Identify which cell holds the provided text, then report its (x, y) central coordinate. 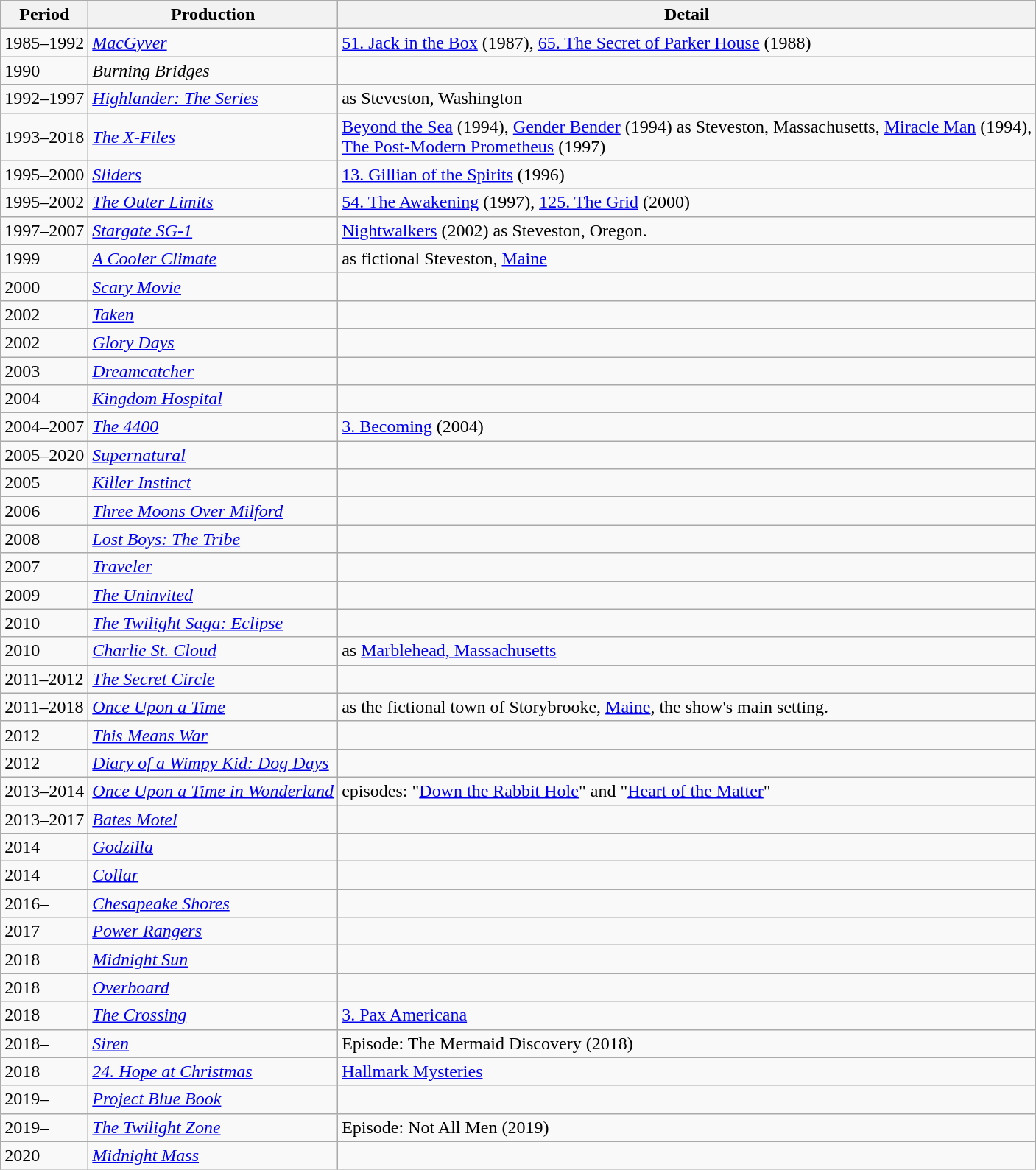
The Uninvited (214, 595)
as Steveston, Washington (687, 99)
Production (214, 15)
Midnight Mass (214, 1155)
13. Gillian of the Spirits (1996) (687, 175)
MacGyver (214, 43)
Nightwalkers (2002) as Steveston, Oregon. (687, 230)
2009 (44, 595)
2013–2017 (44, 820)
2005–2020 (44, 455)
2016– (44, 903)
1999 (44, 258)
The 4400 (214, 427)
Siren (214, 1043)
2000 (44, 286)
Three Moons Over Milford (214, 511)
2018– (44, 1043)
2004 (44, 399)
2008 (44, 539)
2005 (44, 483)
1985–1992 (44, 43)
This Means War (214, 735)
A Cooler Climate (214, 258)
Hallmark Mysteries (687, 1071)
Chesapeake Shores (214, 903)
Scary Movie (214, 286)
as the fictional town of Storybrooke, Maine, the show's main setting. (687, 707)
2004–2007 (44, 427)
24. Hope at Christmas (214, 1071)
54. The Awakening (1997), 125. The Grid (2000) (687, 202)
Episode: Not All Men (2019) (687, 1127)
Glory Days (214, 342)
Power Rangers (214, 931)
2011–2018 (44, 707)
Killer Instinct (214, 483)
The Secret Circle (214, 679)
Midnight Sun (214, 959)
1993–2018 (44, 137)
Stargate SG-1 (214, 230)
1995–2002 (44, 202)
1992–1997 (44, 99)
2017 (44, 931)
The Twilight Zone (214, 1127)
3. Pax Americana (687, 1015)
Collar (214, 875)
Highlander: The Series (214, 99)
Once Upon a Time in Wonderland (214, 791)
Supernatural (214, 455)
Sliders (214, 175)
51. Jack in the Box (1987), 65. The Secret of Parker House (1988) (687, 43)
Taken (214, 314)
2011–2012 (44, 679)
3. Becoming (2004) (687, 427)
2003 (44, 370)
1990 (44, 71)
2020 (44, 1155)
as fictional Steveston, Maine (687, 258)
Episode: The Mermaid Discovery (2018) (687, 1043)
Period (44, 15)
Lost Boys: The Tribe (214, 539)
Project Blue Book (214, 1099)
Diary of a Wimpy Kid: Dog Days (214, 763)
Once Upon a Time (214, 707)
Bates Motel (214, 820)
Charlie St. Cloud (214, 651)
1997–2007 (44, 230)
2013–2014 (44, 791)
The Twilight Saga: Eclipse (214, 623)
The Outer Limits (214, 202)
as Marblehead, Massachusetts (687, 651)
Overboard (214, 987)
Traveler (214, 567)
Burning Bridges (214, 71)
The X-Files (214, 137)
episodes: "Down the Rabbit Hole" and "Heart of the Matter" (687, 791)
Kingdom Hospital (214, 399)
Beyond the Sea (1994), Gender Bender (1994) as Steveston, Massachusetts, Miracle Man (1994), The Post-Modern Prometheus (1997) (687, 137)
2007 (44, 567)
Godzilla (214, 847)
Detail (687, 15)
2006 (44, 511)
Dreamcatcher (214, 370)
The Crossing (214, 1015)
1995–2000 (44, 175)
